Capture the cell that displays the provided text and extract its [x, y] central coordinate. 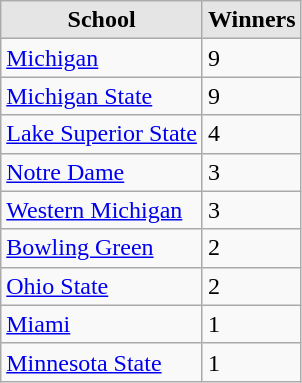
Minnesota State [102, 362]
Ohio State [102, 286]
Michigan [102, 58]
Bowling Green [102, 248]
Notre Dame [102, 172]
Miami [102, 324]
Michigan State [102, 96]
Lake Superior State [102, 134]
School [102, 20]
4 [252, 134]
Western Michigan [102, 210]
Winners [252, 20]
